For the text-containing cell, return its midpoint in [X, Y] coordinate format. 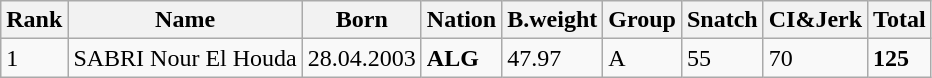
Born [362, 20]
CI&Jerk [815, 20]
1 [34, 58]
28.04.2003 [362, 58]
55 [722, 58]
B.weight [552, 20]
125 [900, 58]
70 [815, 58]
47.97 [552, 58]
ALG [461, 58]
Group [642, 20]
Name [185, 20]
Total [900, 20]
Snatch [722, 20]
Nation [461, 20]
SABRI Nour El Houda [185, 58]
A [642, 58]
Rank [34, 20]
